From the cell containing the given text, extract its center point as [X, Y] coordinate. 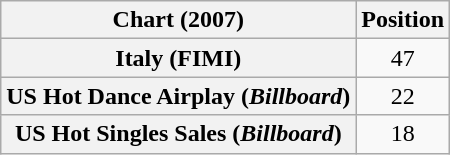
US Hot Dance Airplay (Billboard) [178, 96]
Chart (2007) [178, 20]
US Hot Singles Sales (Billboard) [178, 134]
22 [403, 96]
47 [403, 58]
18 [403, 134]
Position [403, 20]
Italy (FIMI) [178, 58]
